Output the (x, y) coordinate of the center of the cell containing the given text.  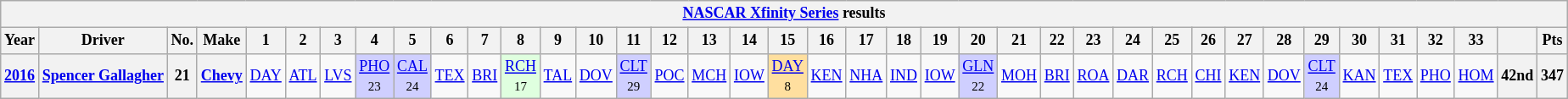
5 (412, 41)
HOM (1476, 76)
IND (904, 76)
8 (521, 41)
29 (1322, 41)
18 (904, 41)
ROA (1093, 76)
Year (20, 41)
14 (750, 41)
RCH (1172, 76)
7 (485, 41)
13 (709, 41)
PHO23 (375, 76)
PHO (1436, 76)
33 (1476, 41)
25 (1172, 41)
6 (450, 41)
10 (596, 41)
11 (633, 41)
28 (1284, 41)
3 (338, 41)
17 (866, 41)
TAL (557, 76)
20 (978, 41)
16 (826, 41)
27 (1245, 41)
CLT24 (1322, 76)
DAR (1134, 76)
32 (1436, 41)
ATL (303, 76)
POC (669, 76)
CLT29 (633, 76)
MCH (709, 76)
RCH17 (521, 76)
24 (1134, 41)
NASCAR Xfinity Series results (784, 14)
347 (1553, 76)
NHA (866, 76)
9 (557, 41)
Driver (103, 41)
2 (303, 41)
Chevy (221, 76)
22 (1057, 41)
No. (182, 41)
CAL24 (412, 76)
2016 (20, 76)
15 (787, 41)
30 (1359, 41)
GLN22 (978, 76)
MOH (1020, 76)
26 (1208, 41)
DAY (266, 76)
12 (669, 41)
KAN (1359, 76)
1 (266, 41)
31 (1398, 41)
Spencer Gallagher (103, 76)
LVS (338, 76)
CHI (1208, 76)
19 (940, 41)
4 (375, 41)
42nd (1517, 76)
23 (1093, 41)
DAY8 (787, 76)
Pts (1553, 41)
Make (221, 41)
